Return the [x, y] coordinate for the center point of the cell that contains the specified text.  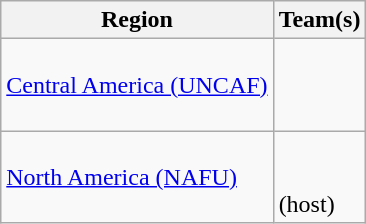
Central America (UNCAF) [137, 85]
Team(s) [320, 20]
Region [137, 20]
(host) [320, 177]
North America (NAFU) [137, 177]
